From the cell containing the given text, extract its center point as [x, y] coordinate. 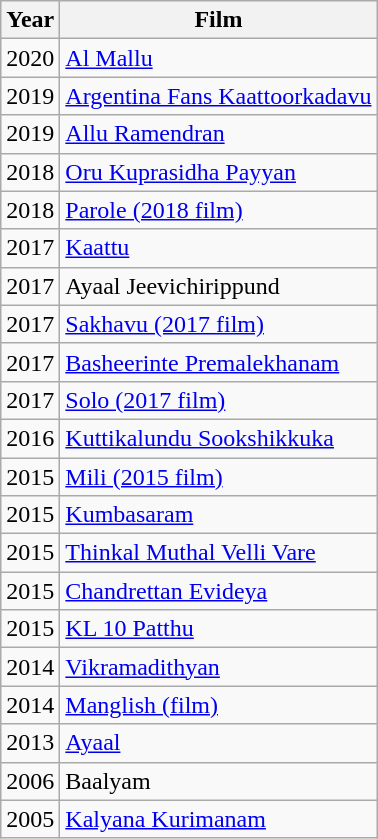
2006 [30, 781]
Baalyam [218, 781]
2020 [30, 58]
Kalyana Kurimanam [218, 819]
Manglish (film) [218, 705]
Sakhavu (2017 film) [218, 324]
Solo (2017 film) [218, 400]
Allu Ramendran [218, 134]
Mili (2015 film) [218, 477]
Basheerinte Premalekhanam [218, 362]
2013 [30, 743]
Thinkal Muthal Velli Vare [218, 553]
Kaattu [218, 248]
2005 [30, 819]
Vikramadithyan [218, 667]
Kumbasaram [218, 515]
Oru Kuprasidha Payyan [218, 172]
2016 [30, 438]
Ayaal Jeevichirippund [218, 286]
Year [30, 20]
KL 10 Patthu [218, 629]
Chandrettan Evideya [218, 591]
Argentina Fans Kaattoorkadavu [218, 96]
Kuttikalundu Sookshikkuka [218, 438]
Al Mallu [218, 58]
Parole (2018 film) [218, 210]
Ayaal [218, 743]
Film [218, 20]
